Extract the (x, y) coordinate from the center of the cell holding the provided text.  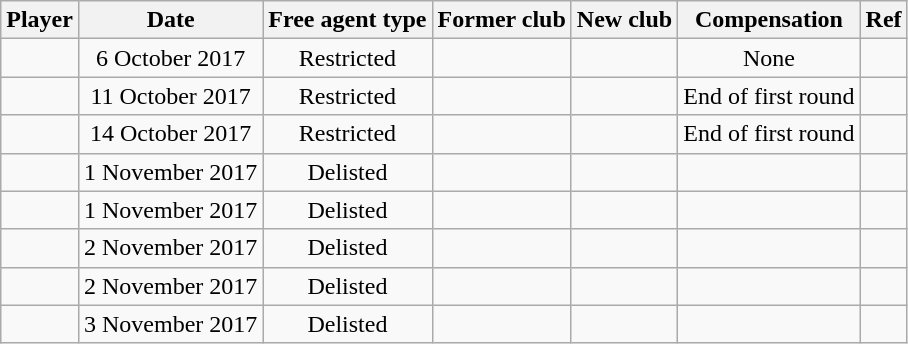
Player (40, 20)
Free agent type (348, 20)
Former club (502, 20)
Ref (884, 20)
14 October 2017 (170, 134)
11 October 2017 (170, 96)
Date (170, 20)
New club (624, 20)
3 November 2017 (170, 324)
Compensation (769, 20)
None (769, 58)
6 October 2017 (170, 58)
